Locate the cell with the specified text and output its (X, Y) center coordinate. 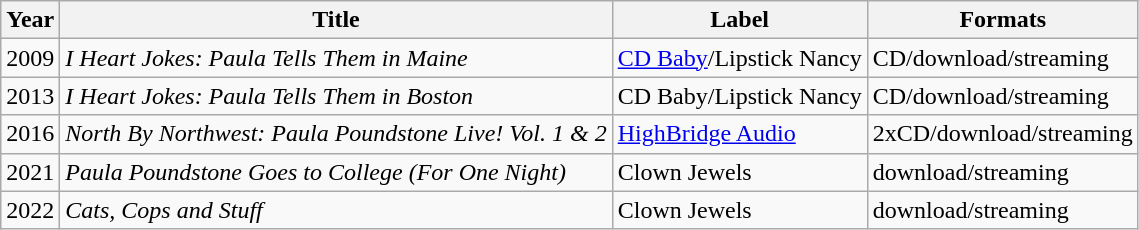
I Heart Jokes: Paula Tells Them in Boston (336, 96)
North By Northwest: Paula Poundstone Live! Vol. 1 & 2 (336, 134)
2013 (30, 96)
Cats, Cops and Stuff (336, 210)
Year (30, 20)
Paula Poundstone Goes to College (For One Night) (336, 172)
I Heart Jokes: Paula Tells Them in Maine (336, 58)
2022 (30, 210)
2xCD/download/streaming (1002, 134)
Title (336, 20)
Label (740, 20)
HighBridge Audio (740, 134)
2016 (30, 134)
2009 (30, 58)
2021 (30, 172)
Formats (1002, 20)
